Scan for the cell matching the given text and deliver its (X, Y) coordinate at center. 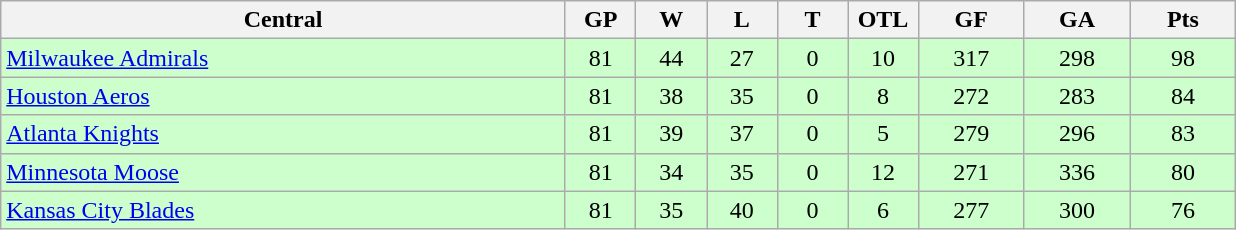
OTL (884, 20)
300 (1077, 210)
10 (884, 58)
336 (1077, 172)
317 (971, 58)
80 (1183, 172)
44 (672, 58)
40 (742, 210)
39 (672, 134)
Central (284, 20)
84 (1183, 96)
283 (1077, 96)
Kansas City Blades (284, 210)
12 (884, 172)
T (812, 20)
271 (971, 172)
277 (971, 210)
37 (742, 134)
8 (884, 96)
98 (1183, 58)
Milwaukee Admirals (284, 58)
5 (884, 134)
279 (971, 134)
Pts (1183, 20)
34 (672, 172)
W (672, 20)
6 (884, 210)
Houston Aeros (284, 96)
GF (971, 20)
L (742, 20)
76 (1183, 210)
298 (1077, 58)
Minnesota Moose (284, 172)
GP (600, 20)
27 (742, 58)
296 (1077, 134)
GA (1077, 20)
38 (672, 96)
Atlanta Knights (284, 134)
272 (971, 96)
83 (1183, 134)
